For the text-containing cell, return its midpoint in (x, y) coordinate format. 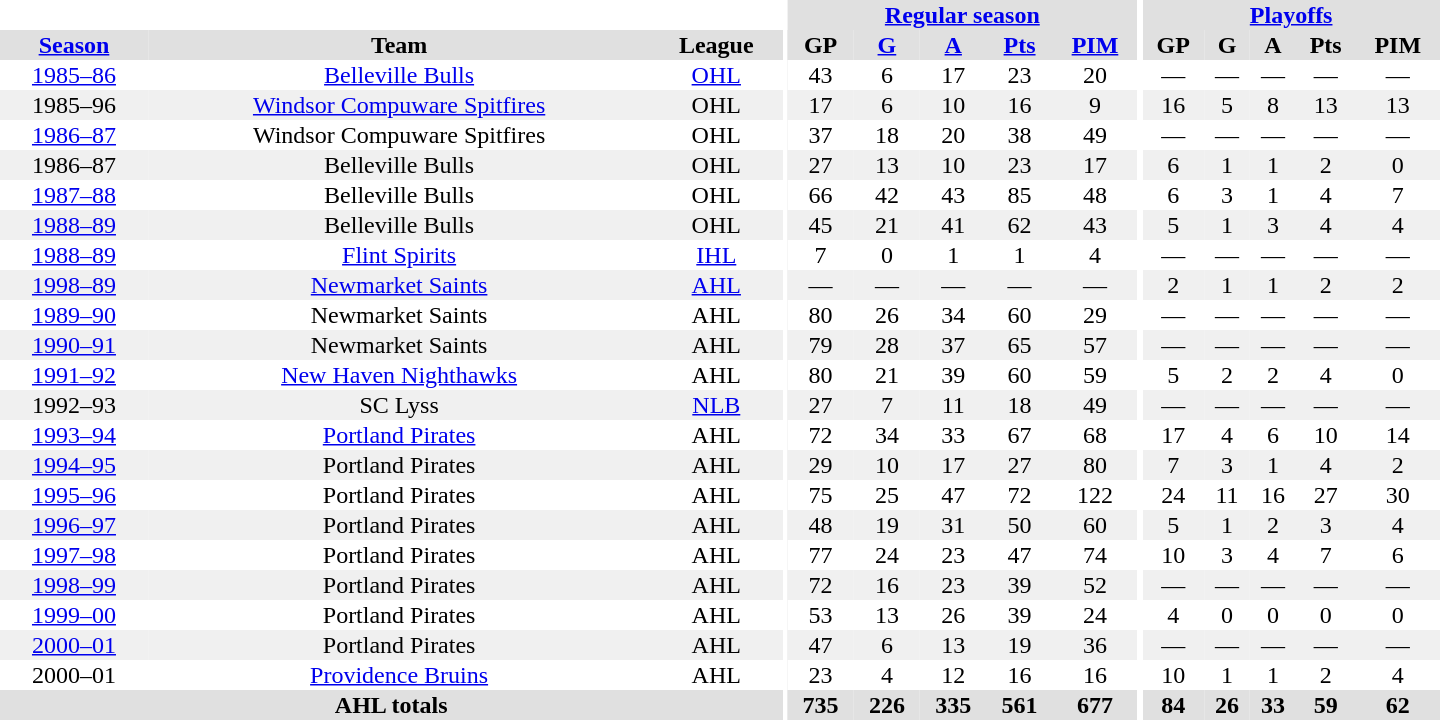
52 (1095, 585)
Regular season (962, 15)
1989–90 (74, 315)
31 (953, 525)
1998–89 (74, 285)
1999–00 (74, 615)
1992–93 (74, 405)
85 (1019, 195)
NLB (716, 405)
226 (887, 705)
335 (953, 705)
Flint Spirits (399, 255)
12 (953, 675)
57 (1095, 345)
50 (1019, 525)
1994–95 (74, 465)
1995–96 (74, 495)
IHL (716, 255)
25 (887, 495)
Team (399, 45)
1987–88 (74, 195)
66 (820, 195)
1997–98 (74, 555)
1996–97 (74, 525)
67 (1019, 435)
1993–94 (74, 435)
New Haven Nighthawks (399, 375)
Season (74, 45)
14 (1398, 435)
1990–91 (74, 345)
65 (1019, 345)
77 (820, 555)
8 (1273, 105)
League (716, 45)
75 (820, 495)
68 (1095, 435)
9 (1095, 105)
45 (820, 225)
38 (1019, 135)
1985–96 (74, 105)
122 (1095, 495)
1985–86 (74, 75)
74 (1095, 555)
28 (887, 345)
53 (820, 615)
SC Lyss (399, 405)
41 (953, 225)
Providence Bruins (399, 675)
Playoffs (1291, 15)
1998–99 (74, 585)
79 (820, 345)
AHL totals (391, 705)
30 (1398, 495)
84 (1173, 705)
36 (1095, 645)
1991–92 (74, 375)
735 (820, 705)
561 (1019, 705)
42 (887, 195)
677 (1095, 705)
